Capture the cell that displays the provided text and extract its (x, y) central coordinate. 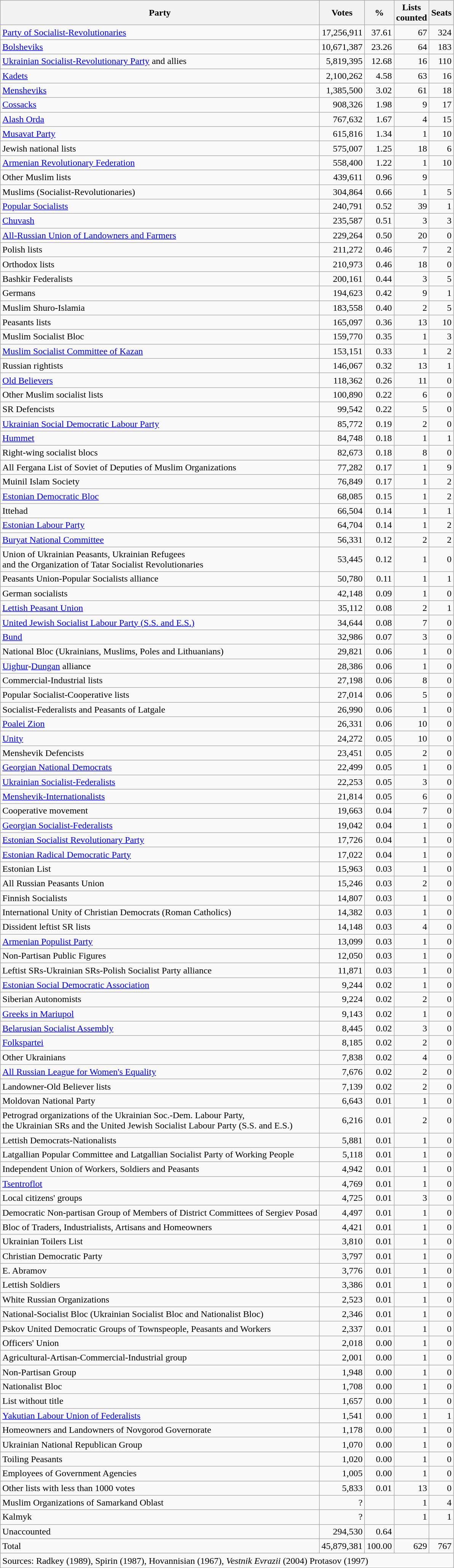
32,986 (342, 637)
10,671,387 (342, 47)
Lettish Democrats-Nationalists (160, 1140)
14,382 (342, 913)
0.33 (379, 351)
1.34 (379, 134)
Officers' Union (160, 1343)
Peasants lists (160, 322)
Estonian Social Democratic Association (160, 985)
9,143 (342, 1014)
26,331 (342, 724)
12.68 (379, 61)
183 (441, 47)
0.36 (379, 322)
Hummet (160, 438)
3,797 (342, 1256)
85,772 (342, 424)
Party (160, 13)
Musavat Party (160, 134)
Dissident leftist SR lists (160, 927)
Estonian Socialist Revolutionary Party (160, 840)
56,331 (342, 540)
4.58 (379, 76)
77,282 (342, 467)
Nationalist Bloc (160, 1387)
7,838 (342, 1057)
2,018 (342, 1343)
439,611 (342, 177)
United Jewish Socialist Labour Party (S.S. and E.S.) (160, 622)
1,070 (342, 1445)
28,386 (342, 666)
575,007 (342, 148)
Peasants Union-Popular Socialists alliance (160, 579)
20 (411, 235)
9,224 (342, 999)
5,819,395 (342, 61)
Commercial-Industrial lists (160, 681)
14,807 (342, 898)
0.07 (379, 637)
23.26 (379, 47)
50,780 (342, 579)
165,097 (342, 322)
0.64 (379, 1531)
Bashkir Federalists (160, 279)
Moldovan National Party (160, 1101)
Total (160, 1546)
Lettish Soldiers (160, 1285)
0.96 (379, 177)
24,272 (342, 738)
15,963 (342, 869)
5,881 (342, 1140)
183,558 (342, 308)
Party of Socialist-Revolutionaries (160, 32)
27,198 (342, 681)
Estonian Democratic Bloc (160, 496)
15,246 (342, 883)
63 (411, 76)
1,541 (342, 1416)
153,151 (342, 351)
1.22 (379, 163)
Christian Democratic Party (160, 1256)
42,148 (342, 593)
Cooperative movement (160, 811)
15 (441, 119)
Menshevik-Internationalists (160, 796)
35,112 (342, 608)
629 (411, 1546)
0.42 (379, 293)
German socialists (160, 593)
Siberian Autonomists (160, 999)
0.40 (379, 308)
% (379, 13)
19,042 (342, 825)
118,362 (342, 380)
17,726 (342, 840)
17,256,911 (342, 32)
2,100,262 (342, 76)
Lettish Peasant Union (160, 608)
304,864 (342, 192)
Muslims (Socialist-Revolutionaries) (160, 192)
2,523 (342, 1299)
Menshevik Defencists (160, 753)
45,879,381 (342, 1546)
82,673 (342, 453)
Popular Socialist-Cooperative lists (160, 695)
Armenian Revolutionary Federation (160, 163)
3,810 (342, 1242)
767,632 (342, 119)
Muslim Shuro-Islamia (160, 308)
Ittehad (160, 511)
1,708 (342, 1387)
All Russian League for Women's Equality (160, 1072)
0.26 (379, 380)
17,022 (342, 854)
Bund (160, 637)
34,644 (342, 622)
Polish lists (160, 250)
194,623 (342, 293)
8,445 (342, 1028)
4,497 (342, 1213)
Unaccounted (160, 1531)
Armenian Populist Party (160, 941)
Alash Orda (160, 119)
4,725 (342, 1198)
6,643 (342, 1101)
8,185 (342, 1043)
146,067 (342, 366)
1,657 (342, 1401)
Petrograd organizations of the Ukrainian Soc.-Dem. Labour Party, the Ukrainian SRs and the United Jewish Socialist Labour Party (S.S. and E.S.) (160, 1120)
0.44 (379, 279)
22,253 (342, 782)
Estonian List (160, 869)
210,973 (342, 264)
7,676 (342, 1072)
Finnish Socialists (160, 898)
White Russian Organizations (160, 1299)
908,326 (342, 105)
294,530 (342, 1531)
240,791 (342, 206)
2,001 (342, 1357)
Employees of Government Agencies (160, 1474)
3.02 (379, 90)
Estonian Radical Democratic Party (160, 854)
Socialist-Federalists and Peasants of Latgale (160, 710)
5,118 (342, 1155)
5,833 (342, 1488)
Unity (160, 738)
Muinil Islam Society (160, 482)
1,178 (342, 1430)
Kadets (160, 76)
1.67 (379, 119)
11 (411, 380)
17 (441, 105)
Leftist SRs-Ukrainian SRs-Polish Socialist Party alliance (160, 970)
61 (411, 90)
Other Muslim socialist lists (160, 395)
39 (411, 206)
Toiling Peasants (160, 1459)
Georgian National Democrats (160, 767)
4,769 (342, 1184)
Agricultural-Artisan-Commercial-Industrial group (160, 1357)
11,871 (342, 970)
Folkspartei (160, 1043)
SR Defencists (160, 409)
E. Abramov (160, 1271)
Pskov United Democratic Groups of Townspeople, Peasants and Workers (160, 1328)
Other lists with less than 1000 votes (160, 1488)
Poalei Zion (160, 724)
1,020 (342, 1459)
99,542 (342, 409)
1,005 (342, 1474)
Estonian Labour Party (160, 525)
Muslim Socialist Committee of Kazan (160, 351)
4,421 (342, 1227)
1,385,500 (342, 90)
229,264 (342, 235)
0.51 (379, 221)
Local citizens' groups (160, 1198)
Other Ukrainians (160, 1057)
100.00 (379, 1546)
Votes (342, 13)
26,990 (342, 710)
Georgian Socialist-Federalists (160, 825)
23,451 (342, 753)
324 (441, 32)
Ukrainian National Republican Group (160, 1445)
Chuvash (160, 221)
Other Muslim lists (160, 177)
Latgallian Popular Committee and Latgallian Socialist Party of Working People (160, 1155)
100,890 (342, 395)
Buryat National Committee (160, 540)
9,244 (342, 985)
All Russian Peasants Union (160, 883)
67 (411, 32)
Right-wing socialist blocs (160, 453)
0.09 (379, 593)
1,948 (342, 1372)
2,337 (342, 1328)
558,400 (342, 163)
12,050 (342, 956)
Uighur-Dungan alliance (160, 666)
13,099 (342, 941)
Mensheviks (160, 90)
Greeks in Mariupol (160, 1014)
Democratic Non-partisan Group of Members of District Committees of Sergiev Posad (160, 1213)
Ukrainian Toilers List (160, 1242)
National-Socialist Bloc (Ukrainian Socialist Bloc and Nationalist Bloc) (160, 1314)
0.32 (379, 366)
615,816 (342, 134)
19,663 (342, 811)
Germans (160, 293)
Seats (441, 13)
21,814 (342, 796)
159,770 (342, 337)
0.11 (379, 579)
3,776 (342, 1271)
27,014 (342, 695)
Jewish national lists (160, 148)
68,085 (342, 496)
0.66 (379, 192)
64 (411, 47)
International Unity of Christian Democrats (Roman Catholics) (160, 913)
List without title (160, 1401)
Old Believers (160, 380)
National Bloc (Ukrainians, Muslims, Poles and Lithuanians) (160, 651)
Ukrainian Socialist-Revolutionary Party and allies (160, 61)
Muslim Organizations of Samarkand Oblast (160, 1502)
All Fergana List of Soviet of Deputies of Muslim Organizations (160, 467)
0.15 (379, 496)
Bloc of Traders, Industrialists, Artisans and Homeowners (160, 1227)
Bolsheviks (160, 47)
Non-Partisan Group (160, 1372)
14,148 (342, 927)
6,216 (342, 1120)
Cossacks (160, 105)
66,504 (342, 511)
Tsentroflot (160, 1184)
4,942 (342, 1169)
Muslim Socialist Bloc (160, 337)
37.61 (379, 32)
76,849 (342, 482)
Ukrainian Social Democratic Labour Party (160, 424)
Ukrainian Socialist-Federalists (160, 782)
Homeowners and Landowners of Novgorod Governorate (160, 1430)
1.98 (379, 105)
22,499 (342, 767)
7,139 (342, 1086)
767 (441, 1546)
0.19 (379, 424)
Yakutian Labour Union of Federalists (160, 1416)
2,346 (342, 1314)
Independent Union of Workers, Soldiers and Peasants (160, 1169)
64,704 (342, 525)
0.35 (379, 337)
All-Russian Union of Landowners and Farmers (160, 235)
Belarusian Socialist Assembly (160, 1028)
Orthodox lists (160, 264)
Kalmyk (160, 1517)
1.25 (379, 148)
0.50 (379, 235)
84,748 (342, 438)
Sources: Radkey (1989), Spirin (1987), Hovannisian (1967), Vestnik Evrazii (2004) Protasov (1997) (227, 1560)
235,587 (342, 221)
Non-Partisan Public Figures (160, 956)
110 (441, 61)
Listscounted (411, 13)
Landowner-Old Believer lists (160, 1086)
29,821 (342, 651)
200,161 (342, 279)
53,445 (342, 559)
Russian rightists (160, 366)
0.52 (379, 206)
Popular Socialists (160, 206)
Union of Ukrainian Peasants, Ukrainian Refugees and the Organization of Tatar Socialist Revolutionaries (160, 559)
211,272 (342, 250)
3,386 (342, 1285)
